Return (X, Y) of the center of cell containing provided text 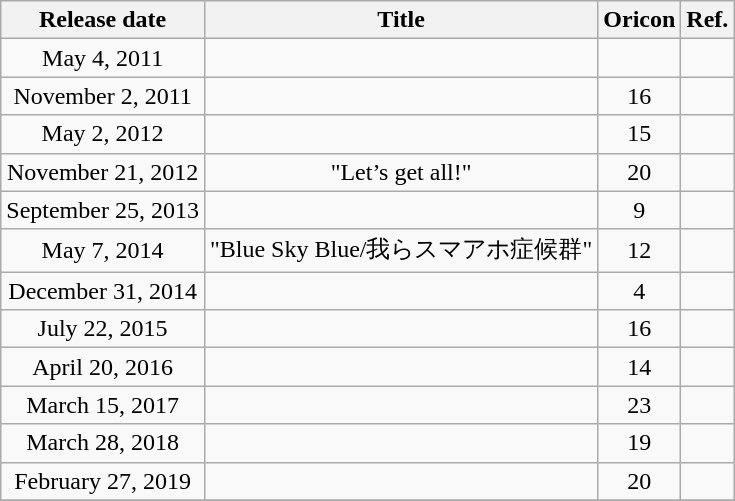
Ref. (708, 20)
September 25, 2013 (103, 210)
November 2, 2011 (103, 96)
Oricon (640, 20)
15 (640, 134)
19 (640, 443)
May 4, 2011 (103, 58)
November 21, 2012 (103, 172)
December 31, 2014 (103, 291)
4 (640, 291)
12 (640, 250)
July 22, 2015 (103, 329)
23 (640, 405)
Title (400, 20)
March 28, 2018 (103, 443)
"Blue Sky Blue/我らスマアホ症候群" (400, 250)
"Let’s get all!" (400, 172)
9 (640, 210)
April 20, 2016 (103, 367)
Release date (103, 20)
March 15, 2017 (103, 405)
February 27, 2019 (103, 481)
May 7, 2014 (103, 250)
14 (640, 367)
May 2, 2012 (103, 134)
